Scan for the cell matching the given text and deliver its [X, Y] coordinate at center. 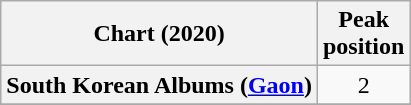
2 [363, 85]
South Korean Albums (Gaon) [160, 85]
Chart (2020) [160, 34]
Peakposition [363, 34]
